Pinpoint the cell where the given text exists, returning its [X, Y] midpoint coordinate. 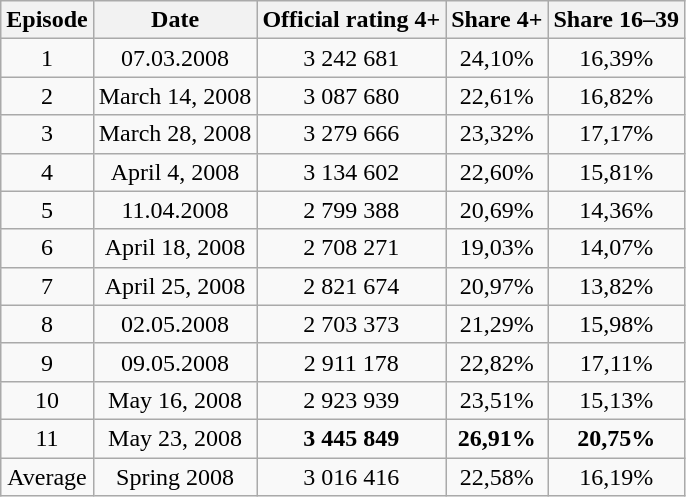
13,82% [616, 286]
11.04.2008 [175, 210]
3 279 666 [352, 134]
April 18, 2008 [175, 248]
2 821 674 [352, 286]
07.03.2008 [175, 58]
26,91% [497, 438]
09.05.2008 [175, 362]
4 [47, 172]
Episode [47, 20]
7 [47, 286]
2 [47, 96]
24,10% [497, 58]
May 16, 2008 [175, 400]
3 242 681 [352, 58]
22,61% [497, 96]
22,58% [497, 477]
Date [175, 20]
19,03% [497, 248]
10 [47, 400]
3 087 680 [352, 96]
March 28, 2008 [175, 134]
20,69% [497, 210]
02.05.2008 [175, 324]
21,29% [497, 324]
April 25, 2008 [175, 286]
Share 16–39 [616, 20]
3 016 416 [352, 477]
2 799 388 [352, 210]
17,17% [616, 134]
23,32% [497, 134]
Official rating 4+ [352, 20]
May 23, 2008 [175, 438]
14,07% [616, 248]
April 4, 2008 [175, 172]
March 14, 2008 [175, 96]
Spring 2008 [175, 477]
15,13% [616, 400]
15,81% [616, 172]
20,75% [616, 438]
Share 4+ [497, 20]
5 [47, 210]
2 703 373 [352, 324]
22,82% [497, 362]
16,19% [616, 477]
Average [47, 477]
20,97% [497, 286]
1 [47, 58]
6 [47, 248]
17,11% [616, 362]
3 134 602 [352, 172]
3 [47, 134]
15,98% [616, 324]
23,51% [497, 400]
2 708 271 [352, 248]
14,36% [616, 210]
16,39% [616, 58]
11 [47, 438]
8 [47, 324]
22,60% [497, 172]
9 [47, 362]
2 923 939 [352, 400]
2 911 178 [352, 362]
16,82% [616, 96]
3 445 849 [352, 438]
